Identify which cell holds the provided text, then report its [X, Y] central coordinate. 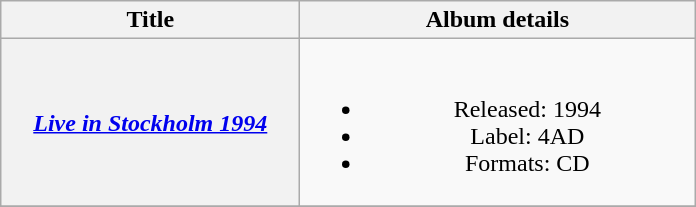
Released: 1994Label: 4ADFormats: CD [498, 122]
Album details [498, 20]
Title [150, 20]
Live in Stockholm 1994 [150, 122]
